From the cell containing the given text, extract its center point as [x, y] coordinate. 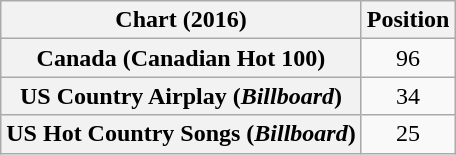
Chart (2016) [181, 20]
Position [408, 20]
US Country Airplay (Billboard) [181, 96]
96 [408, 58]
25 [408, 134]
US Hot Country Songs (Billboard) [181, 134]
Canada (Canadian Hot 100) [181, 58]
34 [408, 96]
